From the cell containing the given text, extract its center point as (x, y) coordinate. 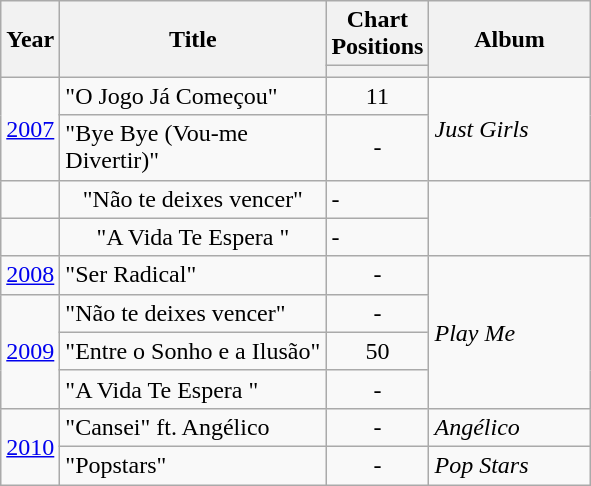
Year (30, 39)
Just Girls (510, 128)
2009 (30, 351)
Angélico (510, 427)
"Popstars" (193, 465)
11 (378, 96)
"Entre o Sonho e a Ilusão" (193, 351)
"Cansei" ft. Angélico (193, 427)
Album (510, 39)
50 (378, 351)
2008 (30, 275)
Pop Stars (510, 465)
Chart Positions (378, 34)
2007 (30, 128)
"Bye Bye (Vou-me Divertir)" (193, 148)
2010 (30, 446)
Title (193, 39)
"O Jogo Já Começou" (193, 96)
Play Me (510, 332)
"Ser Radical" (193, 275)
